Detect which cell encompasses the target text, then output its (X, Y) center coordinate. 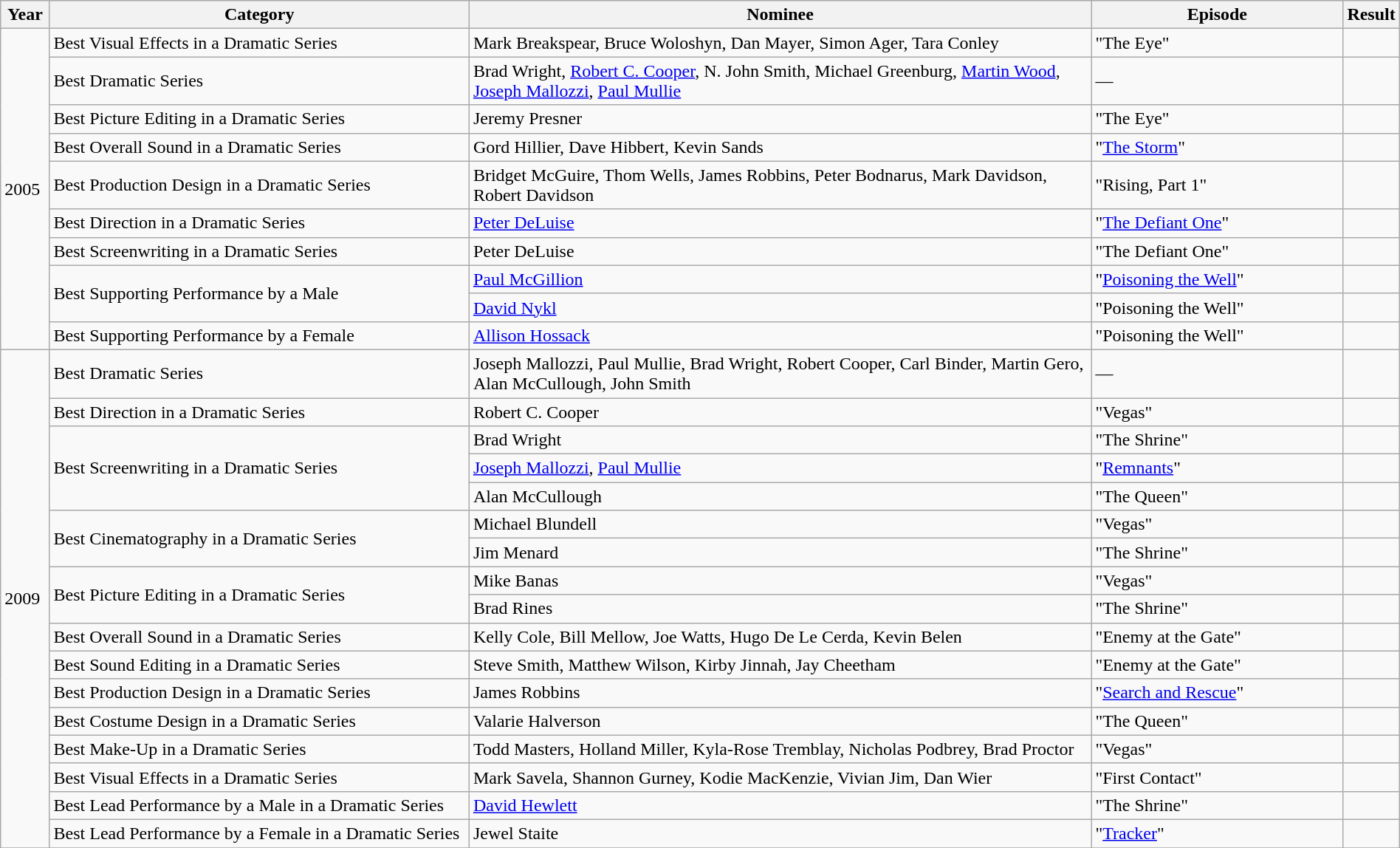
Paul McGillion (780, 279)
Brad Wright, Robert C. Cooper, N. John Smith, Michael Greenburg, Martin Wood, Joseph Mallozzi, Paul Mullie (780, 81)
Bridget McGuire, Thom Wells, James Robbins, Peter Bodnarus, Mark Davidson, Robert Davidson (780, 185)
Year (25, 15)
Best Make-Up in a Dramatic Series (259, 749)
Allison Hossack (780, 335)
Valarie Halverson (780, 721)
"Search and Rescue" (1217, 693)
Mark Breakspear, Bruce Woloshyn, Dan Mayer, Simon Ager, Tara Conley (780, 43)
"The Storm" (1217, 147)
Best Lead Performance by a Female in a Dramatic Series (259, 833)
Kelly Cole, Bill Mellow, Joe Watts, Hugo De Le Cerda, Kevin Belen (780, 637)
Category (259, 15)
Mike Banas (780, 581)
Jim Menard (780, 553)
2009 (25, 598)
Gord Hillier, Dave Hibbert, Kevin Sands (780, 147)
Robert C. Cooper (780, 411)
Brad Rines (780, 609)
Best Sound Editing in a Dramatic Series (259, 665)
"Rising, Part 1" (1217, 185)
Todd Masters, Holland Miller, Kyla-Rose Tremblay, Nicholas Podbrey, Brad Proctor (780, 749)
David Nykl (780, 307)
"Tracker" (1217, 833)
Nominee (780, 15)
Joseph Mallozzi, Paul Mullie, Brad Wright, Robert Cooper, Carl Binder, Martin Gero, Alan McCullough, John Smith (780, 374)
Best Supporting Performance by a Female (259, 335)
David Hewlett (780, 805)
Alan McCullough (780, 496)
James Robbins (780, 693)
"First Contact" (1217, 777)
Episode (1217, 15)
Michael Blundell (780, 524)
Best Cinematography in a Dramatic Series (259, 538)
Jewel Staite (780, 833)
Best Supporting Performance by a Male (259, 293)
Joseph Mallozzi, Paul Mullie (780, 468)
Best Lead Performance by a Male in a Dramatic Series (259, 805)
2005 (25, 189)
Brad Wright (780, 440)
Result (1371, 15)
Best Costume Design in a Dramatic Series (259, 721)
Steve Smith, Matthew Wilson, Kirby Jinnah, Jay Cheetham (780, 665)
Mark Savela, Shannon Gurney, Kodie MacKenzie, Vivian Jim, Dan Wier (780, 777)
Jeremy Presner (780, 119)
"Remnants" (1217, 468)
